From the cell containing the given text, extract its center point as (X, Y) coordinate. 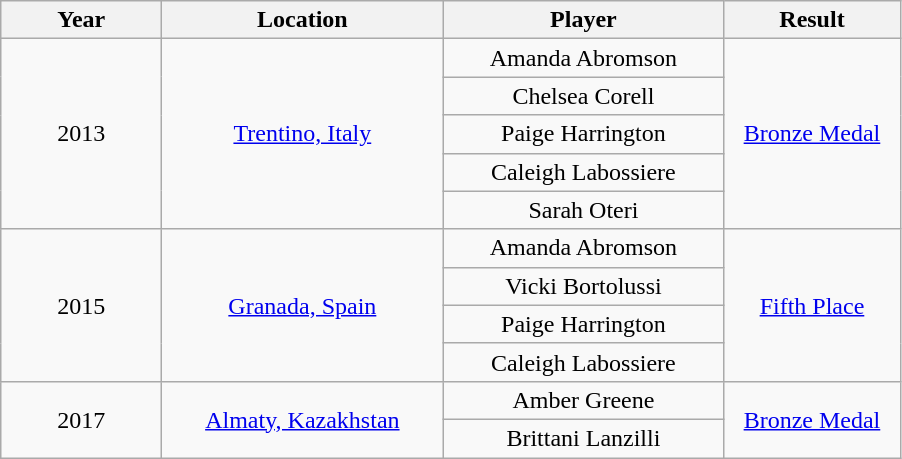
Sarah Oteri (584, 210)
Amber Greene (584, 400)
Player (584, 20)
2015 (82, 305)
2017 (82, 419)
Chelsea Corell (584, 96)
Result (812, 20)
Vicki Bortolussi (584, 286)
Trentino, Italy (302, 134)
Brittani Lanzilli (584, 438)
Fifth Place (812, 305)
Almaty, Kazakhstan (302, 419)
Year (82, 20)
2013 (82, 134)
Granada, Spain (302, 305)
Location (302, 20)
